Detect which cell encompasses the target text, then output its [x, y] center coordinate. 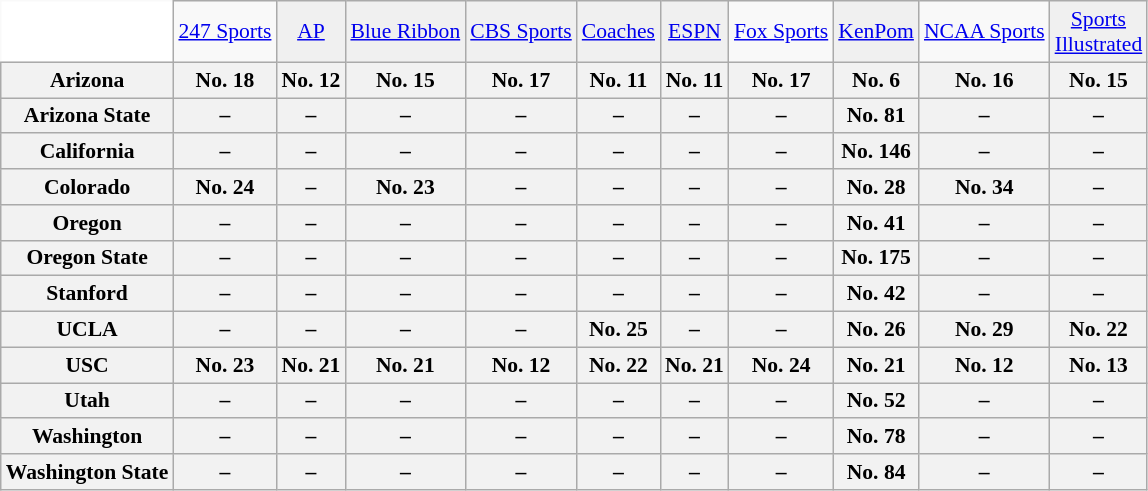
Washington State [88, 472]
No. 42 [876, 294]
No. 16 [984, 80]
No. 29 [984, 330]
SportsIllustrated [1099, 32]
No. 78 [876, 437]
Arizona State [88, 116]
Oregon State [88, 258]
NCAA Sports [984, 32]
UCLA [88, 330]
Blue Ribbon [405, 32]
Oregon [88, 223]
No. 175 [876, 258]
California [88, 152]
No. 34 [984, 187]
No. 13 [1099, 365]
No. 28 [876, 187]
No. 18 [224, 80]
No. 81 [876, 116]
Fox Sports [781, 32]
No. 41 [876, 223]
Colorado [88, 187]
No. 146 [876, 152]
Coaches [618, 32]
247 Sports [224, 32]
ESPN [694, 32]
No. 52 [876, 401]
Arizona [88, 80]
KenPom [876, 32]
No. 84 [876, 472]
USC [88, 365]
AP [310, 32]
No. 25 [618, 330]
Stanford [88, 294]
No. 26 [876, 330]
CBS Sports [521, 32]
Washington [88, 437]
Utah [88, 401]
No. 6 [876, 80]
